Locate the cell with the specified text and output its (x, y) center coordinate. 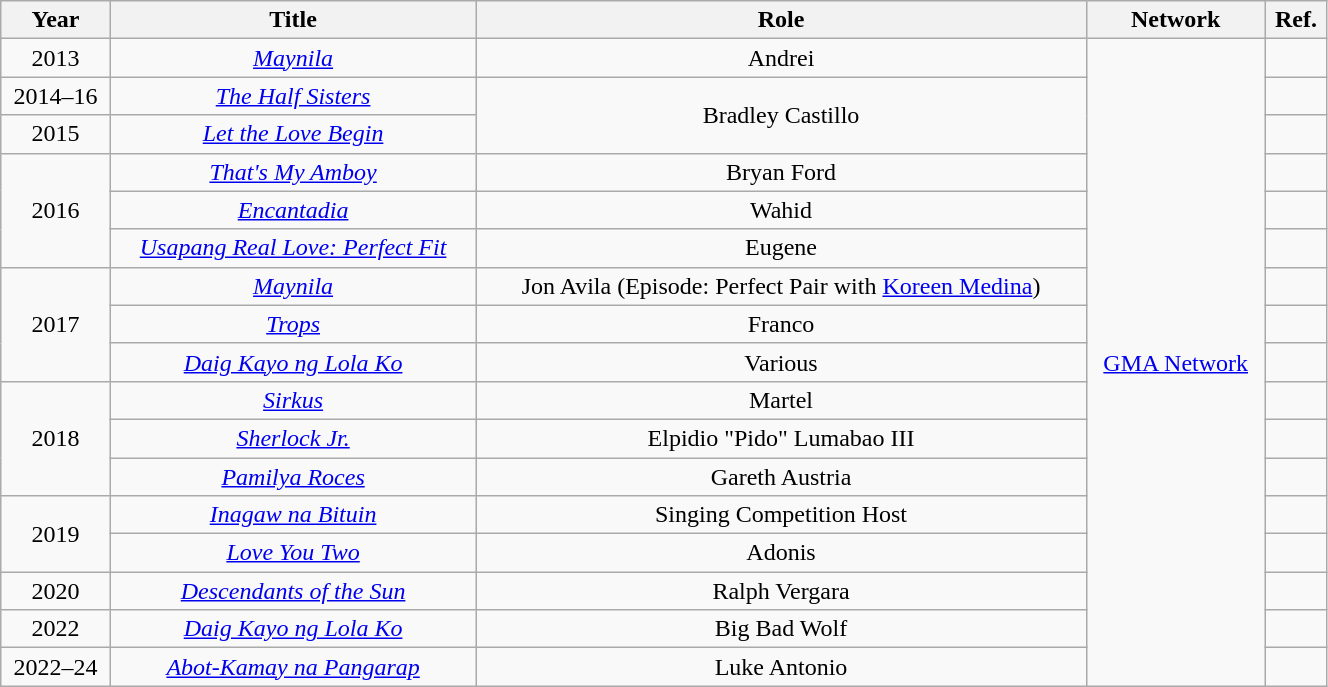
Elpidio "Pido" Lumabao III (781, 438)
Ref. (1296, 20)
Title (293, 20)
Pamilya Roces (293, 477)
Encantadia (293, 210)
Ralph Vergara (781, 591)
Let the Love Begin (293, 134)
Big Bad Wolf (781, 629)
2022 (56, 629)
Sirkus (293, 400)
Martel (781, 400)
The Half Sisters (293, 96)
2020 (56, 591)
Various (781, 362)
2013 (56, 58)
2022–24 (56, 667)
Network (1176, 20)
Jon Avila (Episode: Perfect Pair with Koreen Medina) (781, 286)
2017 (56, 324)
Gareth Austria (781, 477)
Luke Antonio (781, 667)
Eugene (781, 248)
Adonis (781, 553)
2015 (56, 134)
Franco (781, 324)
Inagaw na Bituin (293, 515)
2019 (56, 534)
Abot-Kamay na Pangarap (293, 667)
Sherlock Jr. (293, 438)
GMA Network (1176, 362)
Bradley Castillo (781, 115)
Descendants of the Sun (293, 591)
Singing Competition Host (781, 515)
Usapang Real Love: Perfect Fit (293, 248)
Wahid (781, 210)
Trops (293, 324)
2018 (56, 438)
That's My Amboy (293, 172)
Bryan Ford (781, 172)
Love You Two (293, 553)
Role (781, 20)
2014–16 (56, 96)
Year (56, 20)
Andrei (781, 58)
2016 (56, 210)
